Capture the cell that displays the provided text and extract its (X, Y) central coordinate. 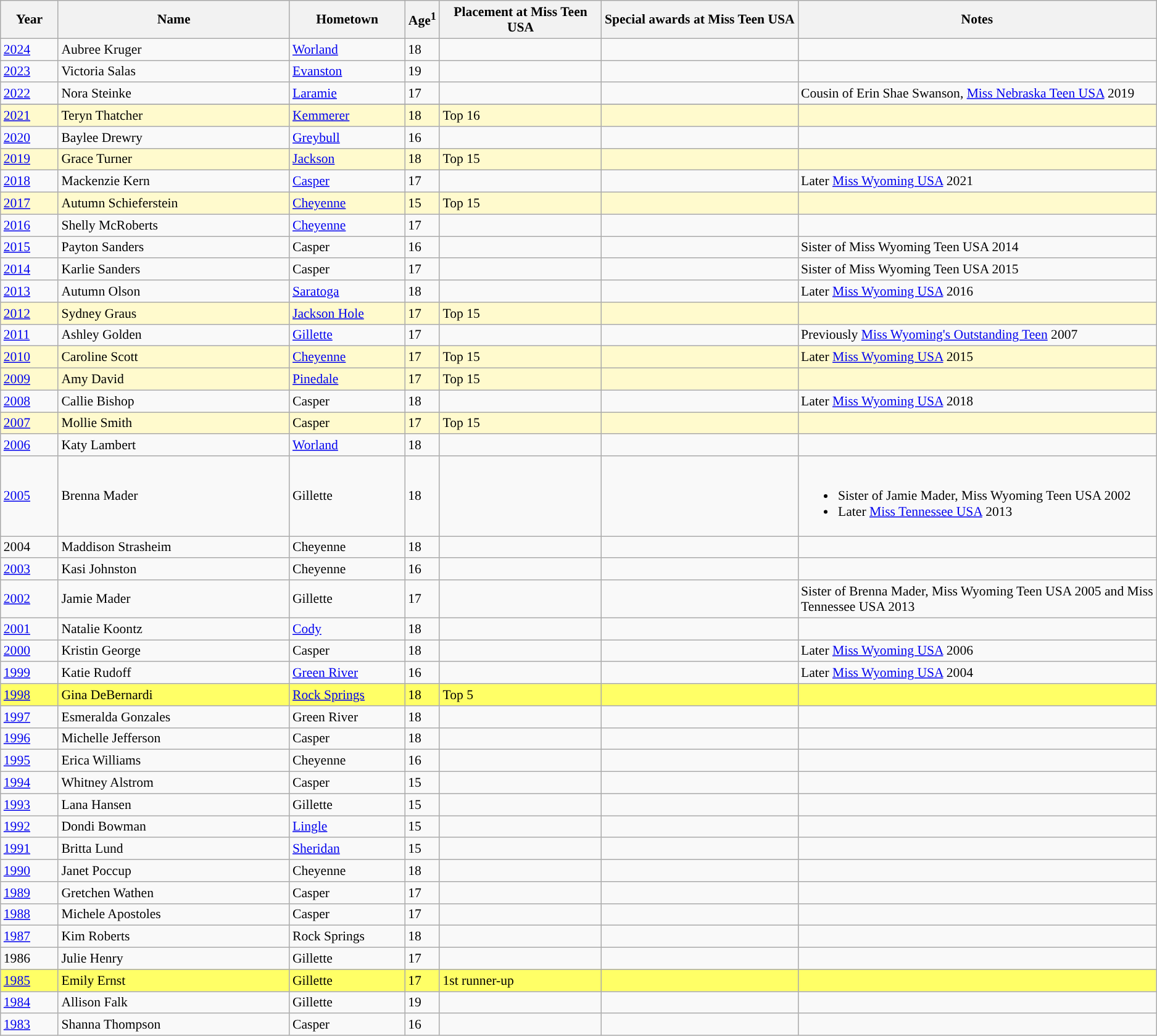
1985 (30, 980)
1999 (30, 673)
Mollie Smith (174, 423)
Cody (347, 629)
Top 5 (520, 695)
Jackson (347, 159)
1st runner-up (520, 980)
Hometown (347, 20)
2020 (30, 138)
1995 (30, 761)
Jamie Mader (174, 599)
1997 (30, 717)
2004 (30, 547)
Karlie Sanders (174, 270)
1992 (30, 827)
Special awards at Miss Teen USA (700, 20)
Saratoga (347, 291)
Callie Bishop (174, 401)
2015 (30, 247)
1984 (30, 1003)
Natalie Koontz (174, 629)
Lingle (347, 827)
1990 (30, 871)
Sheridan (347, 849)
Sydney Graus (174, 313)
2003 (30, 570)
Dondi Bowman (174, 827)
2023 (30, 72)
Katie Rudoff (174, 673)
Kasi Johnston (174, 570)
1993 (30, 805)
2007 (30, 423)
Placement at Miss Teen USA (520, 20)
2010 (30, 357)
Michelle Jefferson (174, 739)
2018 (30, 181)
Sister of Jamie Mader, Miss Wyoming Teen USA 2002Later Miss Tennessee USA 2013 (977, 496)
Nora Steinke (174, 94)
Year (30, 20)
Autumn Schieferstein (174, 204)
2012 (30, 313)
2021 (30, 115)
1998 (30, 695)
2006 (30, 445)
Laramie (347, 94)
Michele Apostoles (174, 914)
1991 (30, 849)
Kim Roberts (174, 937)
Esmeralda Gonzales (174, 717)
Britta Lund (174, 849)
2014 (30, 270)
Sister of Miss Wyoming Teen USA 2015 (977, 270)
Aubree Kruger (174, 49)
Later Miss Wyoming USA 2006 (977, 651)
Top 16 (520, 115)
1987 (30, 937)
Whitney Alstrom (174, 783)
Greybull (347, 138)
Victoria Salas (174, 72)
Later Miss Wyoming USA 2021 (977, 181)
1986 (30, 959)
2001 (30, 629)
Later Miss Wyoming USA 2004 (977, 673)
Katy Lambert (174, 445)
1996 (30, 739)
Allison Falk (174, 1003)
Evanston (347, 72)
Caroline Scott (174, 357)
2017 (30, 204)
1988 (30, 914)
Erica Williams (174, 761)
Janet Poccup (174, 871)
Jackson Hole (347, 313)
Pinedale (347, 379)
Gretchen Wathen (174, 893)
Teryn Thatcher (174, 115)
Brenna Mader (174, 496)
2013 (30, 291)
2008 (30, 401)
1994 (30, 783)
Sister of Miss Wyoming Teen USA 2014 (977, 247)
2022 (30, 94)
Later Miss Wyoming USA 2018 (977, 401)
Payton Sanders (174, 247)
Autumn Olson (174, 291)
Amy David (174, 379)
Maddison Strasheim (174, 547)
Lana Hansen (174, 805)
Emily Ernst (174, 980)
Kristin George (174, 651)
2011 (30, 335)
Previously Miss Wyoming's Outstanding Teen 2007 (977, 335)
2005 (30, 496)
2016 (30, 225)
Age1 (422, 20)
2002 (30, 599)
1989 (30, 893)
Grace Turner (174, 159)
Baylee Drewry (174, 138)
Shanna Thompson (174, 1025)
Gina DeBernardi (174, 695)
Notes (977, 20)
2000 (30, 651)
Sister of Brenna Mader, Miss Wyoming Teen USA 2005 and Miss Tennessee USA 2013 (977, 599)
Later Miss Wyoming USA 2015 (977, 357)
Julie Henry (174, 959)
1983 (30, 1025)
2009 (30, 379)
2019 (30, 159)
Later Miss Wyoming USA 2016 (977, 291)
2024 (30, 49)
Ashley Golden (174, 335)
Mackenzie Kern (174, 181)
Shelly McRoberts (174, 225)
Kemmerer (347, 115)
Cousin of Erin Shae Swanson, Miss Nebraska Teen USA 2019 (977, 94)
Name (174, 20)
